Search for the cell housing the specified text and yield its (x, y) center coordinate. 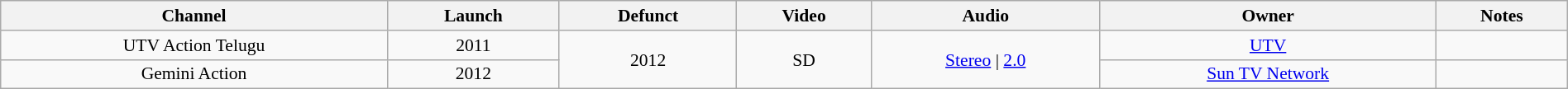
Owner (1269, 16)
Notes (1502, 16)
Video (804, 16)
Launch (473, 16)
Gemini Action (194, 74)
Audio (986, 16)
UTV (1269, 45)
SD (804, 59)
Channel (194, 16)
Stereo | 2.0 (986, 59)
Sun TV Network (1269, 74)
2011 (473, 45)
UTV Action Telugu (194, 45)
Defunct (648, 16)
